Locate the cell with the specified text and output its (x, y) center coordinate. 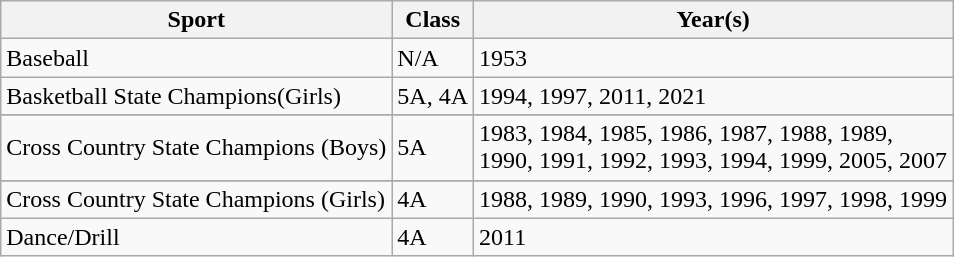
5A, 4A (433, 96)
Year(s) (714, 20)
Cross Country State Champions (Boys) (196, 148)
2011 (714, 237)
Baseball (196, 58)
Sport (196, 20)
Dance/Drill (196, 237)
1983, 1984, 1985, 1986, 1987, 1988, 1989, 1990, 1991, 1992, 1993, 1994, 1999, 2005, 2007 (714, 148)
1953 (714, 58)
Cross Country State Champions (Girls) (196, 199)
Class (433, 20)
1994, 1997, 2011, 2021 (714, 96)
Basketball State Champions(Girls) (196, 96)
1988, 1989, 1990, 1993, 1996, 1997, 1998, 1999 (714, 199)
N/A (433, 58)
5A (433, 148)
